Find where the given text appears and provide that cell's center as (X, Y) coordinate. 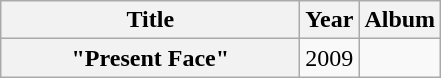
Year (330, 20)
Album (400, 20)
"Present Face" (150, 58)
2009 (330, 58)
Title (150, 20)
